Scan for the cell matching the given text and deliver its [x, y] coordinate at center. 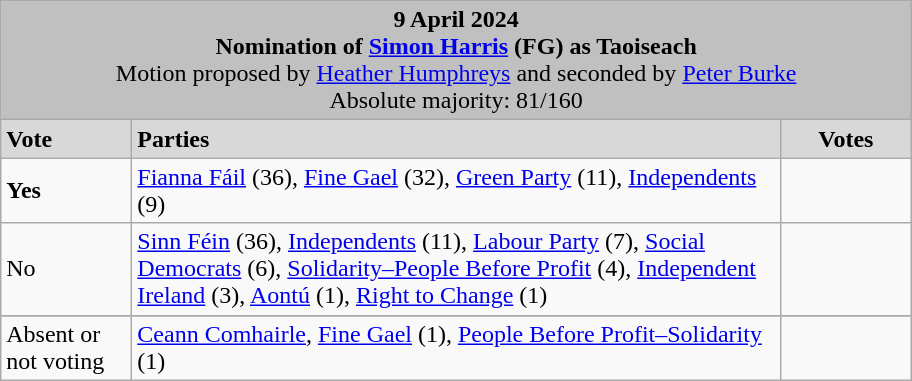
Votes [846, 139]
Yes [66, 190]
Ceann Comhairle, Fine Gael (1), People Before Profit–Solidarity (1) [456, 348]
Absent or not voting [66, 348]
Vote [66, 139]
No [66, 269]
9 April 2024Nomination of Simon Harris (FG) as TaoiseachMotion proposed by Heather Humphreys and seconded by Peter BurkeAbsolute majority: 81/160 [456, 60]
Fianna Fáil (36), Fine Gael (32), Green Party (11), Independents (9) [456, 190]
Parties [456, 139]
